For the text-containing cell, return its midpoint in [x, y] coordinate format. 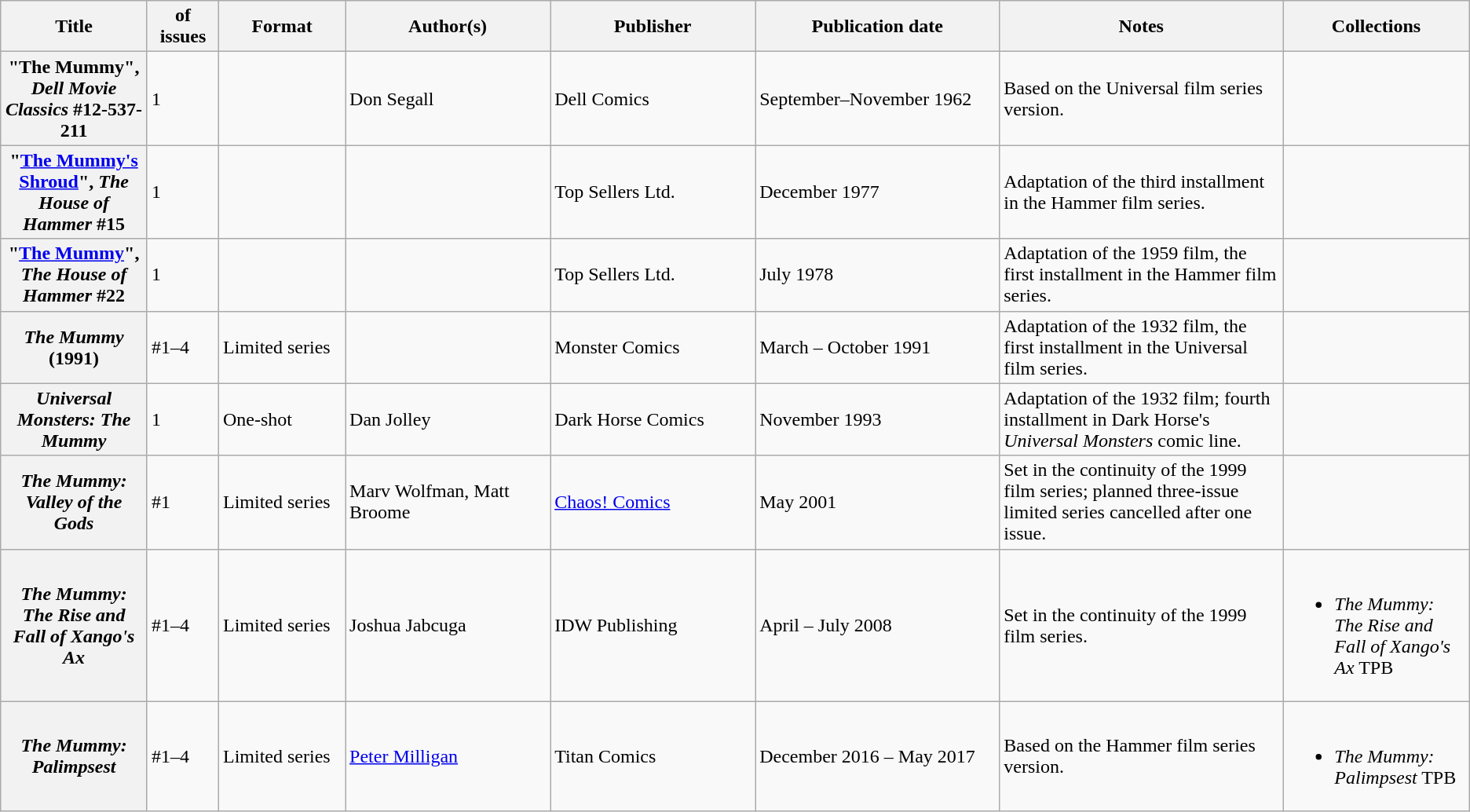
September–November 1962 [878, 99]
July 1978 [878, 275]
The Mummy: The Rise and Fall of Xango's Ax TPB [1376, 625]
Adaptation of the 1932 film; fourth installment in Dark Horse's Universal Monsters comic line. [1142, 419]
"The Mummy's Shroud", The House of Hammer #15 [74, 192]
Monster Comics [653, 347]
Author(s) [448, 27]
One-shot [283, 419]
Adaptation of the 1932 film, the first installment in the Universal film series. [1142, 347]
Don Segall [448, 99]
"The Mummy", Dell Movie Classics #12-537-211 [74, 99]
Titan Comics [653, 756]
Universal Monsters: The Mummy [74, 419]
Publication date [878, 27]
The Mummy: Palimpsest [74, 756]
December 1977 [878, 192]
Chaos! Comics [653, 503]
Adaptation of the third installment in the Hammer film series. [1142, 192]
Marv Wolfman, Matt Broome [448, 503]
IDW Publishing [653, 625]
December 2016 – May 2017 [878, 756]
Title [74, 27]
Set in the continuity of the 1999 film series; planned three-issue limited series cancelled after one issue. [1142, 503]
The Mummy: The Rise and Fall of Xango's Ax [74, 625]
The Mummy: Valley of the Gods [74, 503]
May 2001 [878, 503]
The Mummy: Palimpsest TPB [1376, 756]
Publisher [653, 27]
March – October 1991 [878, 347]
Set in the continuity of the 1999 film series. [1142, 625]
Based on the Hammer film series version. [1142, 756]
Dark Horse Comics [653, 419]
"The Mummy", The House of Hammer #22 [74, 275]
November 1993 [878, 419]
Based on the Universal film series version. [1142, 99]
Dan Jolley [448, 419]
Peter Milligan [448, 756]
Dell Comics [653, 99]
Joshua Jabcuga [448, 625]
Notes [1142, 27]
April – July 2008 [878, 625]
Format [283, 27]
The Mummy (1991) [74, 347]
Adaptation of the 1959 film, the first installment in the Hammer film series. [1142, 275]
of issues [182, 27]
Collections [1376, 27]
#1 [182, 503]
